For the text-containing cell, return its midpoint in (X, Y) coordinate format. 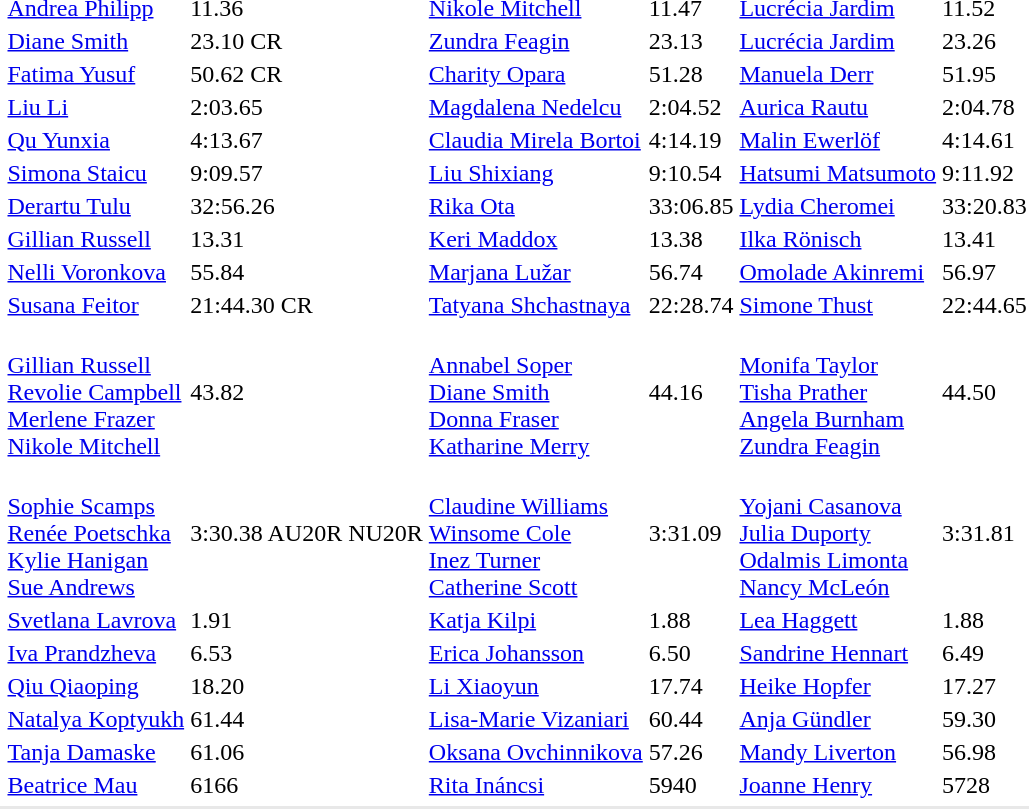
Gillian RussellRevolie CampbellMerlene FrazerNikole Mitchell (96, 392)
6.50 (691, 653)
Claudia Mirela Bortoi (536, 140)
13.31 (307, 239)
33:20.83 (985, 206)
18.20 (307, 686)
Claudine WilliamsWinsome ColeInez TurnerCatherine Scott (536, 533)
Mandy Liverton (838, 752)
23.26 (985, 41)
6.53 (307, 653)
50.62 CR (307, 74)
3:31.81 (985, 533)
51.28 (691, 74)
32:56.26 (307, 206)
Sandrine Hennart (838, 653)
57.26 (691, 752)
Iva Prandzheva (96, 653)
3:31.09 (691, 533)
5940 (691, 785)
Ilka Rönisch (838, 239)
Malin Ewerlöf (838, 140)
Lea Haggett (838, 620)
Tanja Damaske (96, 752)
Charity Opara (536, 74)
23.10 CR (307, 41)
Li Xiaoyun (536, 686)
Heike Hopfer (838, 686)
Lucrécia Jardim (838, 41)
Monifa TaylorTisha PratherAngela BurnhamZundra Feagin (838, 392)
21:44.30 CR (307, 305)
Simona Staicu (96, 173)
Marjana Lužar (536, 272)
Hatsumi Matsumoto (838, 173)
Anja Gündler (838, 719)
17.27 (985, 686)
Katja Kilpi (536, 620)
5728 (985, 785)
Erica Johansson (536, 653)
Yojani CasanovaJulia DuportyOdalmis LimontaNancy McLeón (838, 533)
61.44 (307, 719)
Diane Smith (96, 41)
22:28.74 (691, 305)
Annabel SoperDiane SmithDonna FraserKatharine Merry (536, 392)
4:14.19 (691, 140)
Manuela Derr (838, 74)
6.49 (985, 653)
Sophie ScampsRenée PoetschkaKylie HaniganSue Andrews (96, 533)
Simone Thust (838, 305)
6166 (307, 785)
Magdalena Nedelcu (536, 107)
Derartu Tulu (96, 206)
Qu Yunxia (96, 140)
59.30 (985, 719)
Lisa-Marie Vizaniari (536, 719)
17.74 (691, 686)
Aurica Rautu (838, 107)
Gillian Russell (96, 239)
Lydia Cheromei (838, 206)
3:30.38 AU20R NU20R (307, 533)
23.13 (691, 41)
Zundra Feagin (536, 41)
56.97 (985, 272)
13.38 (691, 239)
4:13.67 (307, 140)
55.84 (307, 272)
Fatima Yusuf (96, 74)
Liu Li (96, 107)
Joanne Henry (838, 785)
1.91 (307, 620)
4:14.61 (985, 140)
56.98 (985, 752)
2:03.65 (307, 107)
56.74 (691, 272)
Natalya Koptyukh (96, 719)
Oksana Ovchinnikova (536, 752)
61.06 (307, 752)
9:09.57 (307, 173)
Liu Shixiang (536, 173)
Rita Ináncsi (536, 785)
13.41 (985, 239)
51.95 (985, 74)
Beatrice Mau (96, 785)
2:04.52 (691, 107)
33:06.85 (691, 206)
60.44 (691, 719)
2:04.78 (985, 107)
Svetlana Lavrova (96, 620)
Nelli Voronkova (96, 272)
9:10.54 (691, 173)
Omolade Akinremi (838, 272)
Tatyana Shchastnaya (536, 305)
Susana Feitor (96, 305)
44.50 (985, 392)
Keri Maddox (536, 239)
Qiu Qiaoping (96, 686)
43.82 (307, 392)
9:11.92 (985, 173)
22:44.65 (985, 305)
Rika Ota (536, 206)
44.16 (691, 392)
